Identify which cell holds the provided text, then report its (X, Y) central coordinate. 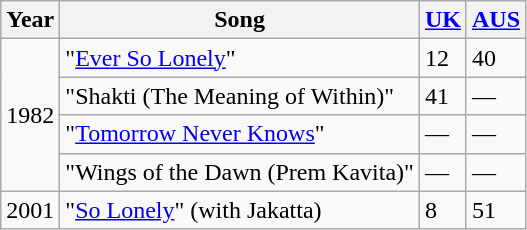
"So Lonely" (with Jakatta) (240, 210)
"Shakti (The Meaning of Within)" (240, 96)
"Wings of the Dawn (Prem Kavita)" (240, 172)
12 (442, 58)
40 (496, 58)
AUS (496, 20)
Song (240, 20)
"Ever So Lonely" (240, 58)
Year (30, 20)
"Tomorrow Never Knows" (240, 134)
51 (496, 210)
1982 (30, 115)
2001 (30, 210)
41 (442, 96)
8 (442, 210)
UK (442, 20)
